Find where the given text appears and provide that cell's center as [X, Y] coordinate. 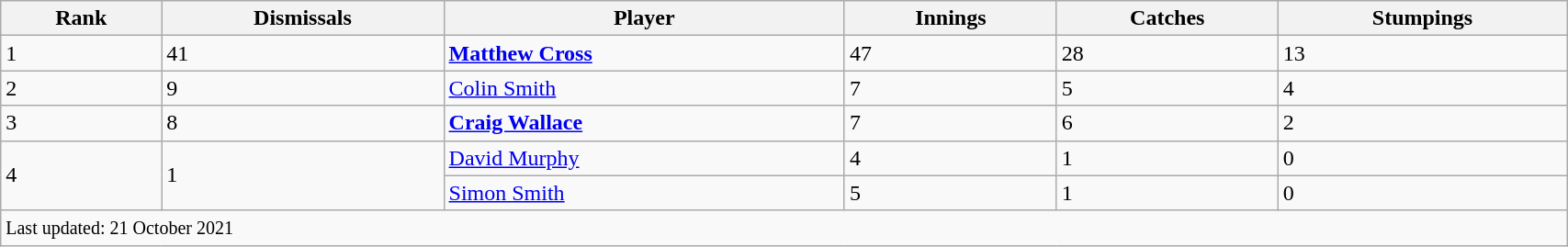
Rank [81, 18]
Colin Smith [644, 88]
6 [1167, 123]
Matthew Cross [644, 53]
47 [950, 53]
Player [644, 18]
Simon Smith [644, 193]
28 [1167, 53]
David Murphy [644, 158]
3 [81, 123]
8 [303, 123]
41 [303, 53]
Innings [950, 18]
Dismissals [303, 18]
Stumpings [1422, 18]
Last updated: 21 October 2021 [784, 228]
9 [303, 88]
13 [1422, 53]
Craig Wallace [644, 123]
Catches [1167, 18]
